Locate the cell with the specified text and output its (X, Y) center coordinate. 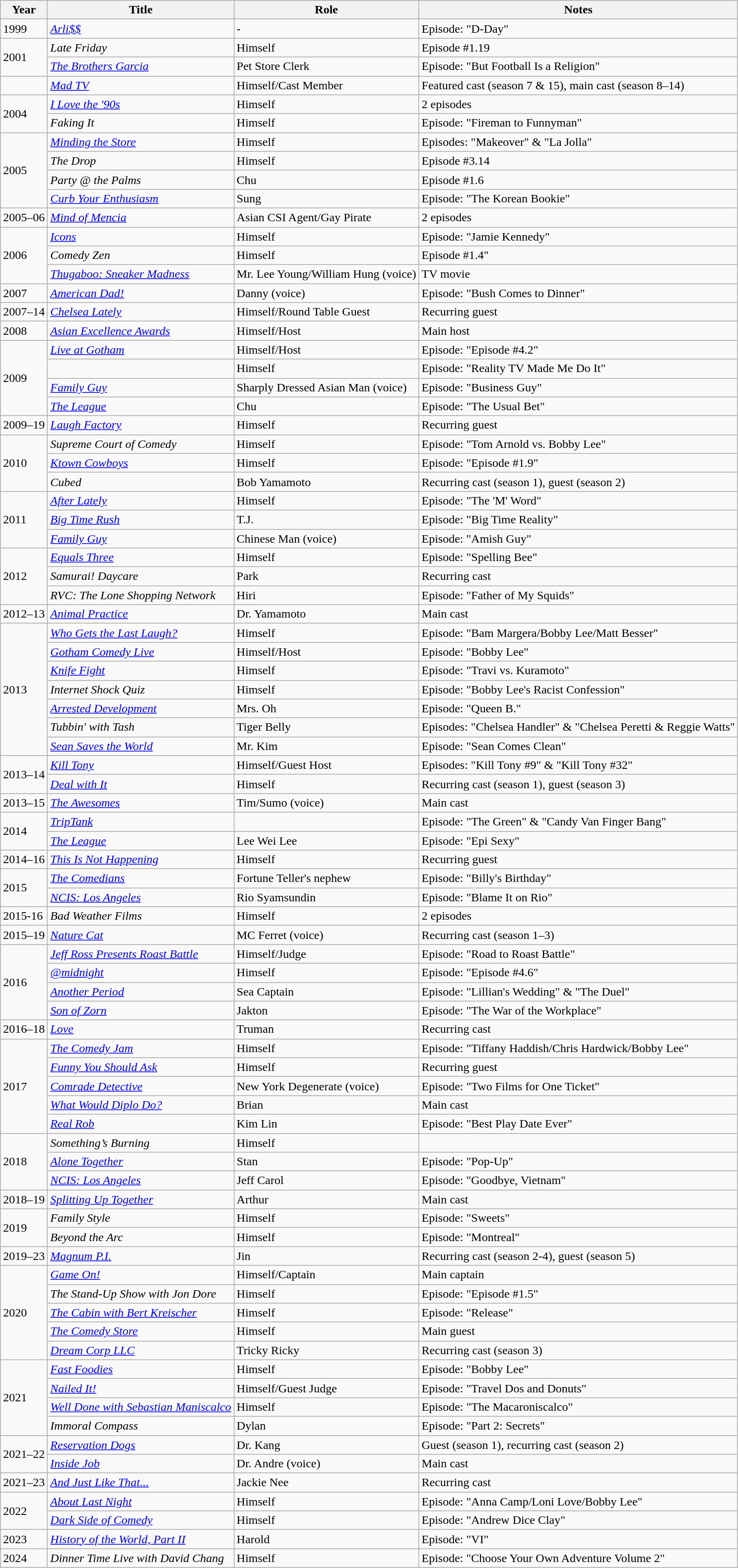
2005 (24, 170)
2009 (24, 378)
2012–13 (24, 614)
Tiger Belly (327, 727)
About Last Night (141, 1502)
Episode: "Release" (578, 1313)
After Lately (141, 501)
New York Degenerate (voice) (327, 1086)
Episode: "Bush Comes to Dinner" (578, 293)
2017 (24, 1086)
Episode: "Episode #4.6" (578, 973)
Episode: "Road to Roast Battle" (578, 954)
Love (141, 1029)
Jin (327, 1256)
Live at Gotham (141, 350)
Stan (327, 1162)
Fortune Teller's nephew (327, 878)
Episode: "Sean Comes Clean" (578, 746)
Curb Your Enthusiasm (141, 198)
2012 (24, 576)
Chinese Man (voice) (327, 538)
Samurai! Daycare (141, 576)
2015–19 (24, 935)
Mrs. Oh (327, 708)
Episode: "Business Guy" (578, 387)
Recurring cast (season 2-4), guest (season 5) (578, 1256)
Episode: "D-Day" (578, 29)
MC Ferret (voice) (327, 935)
Tim/Sumo (voice) (327, 803)
2009–19 (24, 425)
Son of Zorn (141, 1010)
Tubbin' with Tash (141, 727)
Equals Three (141, 558)
Episode: "Montreal" (578, 1237)
Dream Corp LLC (141, 1350)
Magnum P.I. (141, 1256)
2013–15 (24, 803)
Inside Job (141, 1464)
Jeff Carol (327, 1181)
Deal with It (141, 784)
Arthur (327, 1199)
Episode: "Bobby Lee's Racist Confession" (578, 690)
2023 (24, 1539)
Episode: "Part 2: Secrets" (578, 1426)
Episode: "The Usual Bet" (578, 406)
Thugaboo: Sneaker Madness (141, 274)
Episode: "The Macaroniscalco" (578, 1407)
Recurring cast (season 1), guest (season 2) (578, 482)
Animal Practice (141, 614)
Episode: "Best Play Date Ever" (578, 1124)
2001 (24, 57)
Title (141, 10)
Mind of Mencia (141, 217)
Tricky Ricky (327, 1350)
The Brothers Garcia (141, 66)
Episodes: "Kill Tony #9" & "Kill Tony #32" (578, 765)
Jeff Ross Presents Roast Battle (141, 954)
Lee Wei Lee (327, 841)
Splitting Up Together (141, 1199)
Episode: "Fireman to Funnyman" (578, 123)
Danny (voice) (327, 293)
@midnight (141, 973)
2013–14 (24, 774)
Late Friday (141, 48)
Episode: "Anna Camp/Loni Love/Bobby Lee" (578, 1502)
Dinner Time Live with David Chang (141, 1558)
Notes (578, 10)
Rio Syamsundin (327, 897)
TripTank (141, 821)
Himself/Guest Judge (327, 1388)
The Cabin with Bert Kreischer (141, 1313)
Who Gets the Last Laugh? (141, 633)
Episode: "Choose Your Own Adventure Volume 2" (578, 1558)
Mad TV (141, 85)
History of the World, Part II (141, 1539)
The Stand-Up Show with Jon Dore (141, 1294)
Internet Shock Quiz (141, 690)
2007 (24, 293)
The Drop (141, 161)
Ktown Cowboys (141, 463)
Mr. Kim (327, 746)
Gotham Comedy Live (141, 652)
Himself/Guest Host (327, 765)
Episode: "Jamie Kennedy" (578, 237)
Comrade Detective (141, 1086)
Main host (578, 331)
RVC: The Lone Shopping Network (141, 595)
The Comedy Store (141, 1331)
2019 (24, 1228)
Episode: "Tiffany Haddish/Chris Hardwick/Bobby Lee" (578, 1048)
Episode: "Queen B." (578, 708)
Himself/Captain (327, 1275)
Pet Store Clerk (327, 66)
Supreme Court of Comedy (141, 444)
2015-16 (24, 916)
Immoral Compass (141, 1426)
2022 (24, 1511)
Something’s Burning (141, 1142)
Episode: "The Green" & "Candy Van Finger Bang" (578, 821)
Jakton (327, 1010)
2016–18 (24, 1029)
Episode #1.4" (578, 255)
I Love the '90s (141, 104)
Episode: "Lillian's Wedding" & "The Duel" (578, 992)
Episode: "Blame It on Rio" (578, 897)
Episode: "Two Films for One Ticket" (578, 1086)
2020 (24, 1313)
Faking It (141, 123)
Episode: "But Football Is a Religion" (578, 66)
Episode: "Bam Margera/Bobby Lee/Matt Besser" (578, 633)
Minding the Store (141, 142)
Episode: "Pop-Up" (578, 1162)
Episode: "Reality TV Made Me Do It" (578, 369)
The Comedians (141, 878)
Episode: "Sweets" (578, 1218)
2004 (24, 114)
2006 (24, 255)
Funny You Should Ask (141, 1067)
Fast Foodies (141, 1369)
2016 (24, 982)
Episode #3.14 (578, 161)
Recurring cast (season 3) (578, 1350)
The Awesomes (141, 803)
Recurring cast (season 1–3) (578, 935)
2005–06 (24, 217)
Episode: "VI" (578, 1539)
2021 (24, 1397)
Recurring cast (season 1), guest (season 3) (578, 784)
American Dad! (141, 293)
2015 (24, 888)
Episode #1.19 (578, 48)
2010 (24, 463)
2019–23 (24, 1256)
Harold (327, 1539)
Comedy Zen (141, 255)
Family Style (141, 1218)
Dr. Kang (327, 1445)
Main captain (578, 1275)
Arrested Development (141, 708)
Arli$$ (141, 29)
2018 (24, 1161)
Episode: "Father of My Squids" (578, 595)
The Comedy Jam (141, 1048)
Guest (season 1), recurring cast (season 2) (578, 1445)
Episode: "Episode #1.5" (578, 1294)
2021–23 (24, 1483)
Episode: "Big Time Reality" (578, 519)
Episodes: "Chelsea Handler" & "Chelsea Peretti & Reggie Watts" (578, 727)
Sharply Dressed Asian Man (voice) (327, 387)
Hiri (327, 595)
Laugh Factory (141, 425)
Role (327, 10)
Featured cast (season 7 & 15), main cast (season 8–14) (578, 85)
2011 (24, 519)
Episode: "Billy's Birthday" (578, 878)
Bad Weather Films (141, 916)
2024 (24, 1558)
Party @ the Palms (141, 180)
Dr. Yamamoto (327, 614)
Episodes: "Makeover" & "La Jolla" (578, 142)
Asian CSI Agent/Gay Pirate (327, 217)
Game On! (141, 1275)
Icons (141, 237)
Episode: "Tom Arnold vs. Bobby Lee" (578, 444)
Episode: "Episode #1.9" (578, 463)
Alone Together (141, 1162)
Park (327, 576)
Episode #1.6 (578, 180)
2007–14 (24, 312)
And Just Like That... (141, 1483)
2014–16 (24, 860)
Beyond the Arc (141, 1237)
Dr. Andre (voice) (327, 1464)
Sean Saves the World (141, 746)
Big Time Rush (141, 519)
Bob Yamamoto (327, 482)
Dylan (327, 1426)
Chelsea Lately (141, 312)
Brian (327, 1105)
- (327, 29)
Sea Captain (327, 992)
Episode: "Epi Sexy" (578, 841)
Kim Lin (327, 1124)
Himself/Cast Member (327, 85)
2013 (24, 690)
TV movie (578, 274)
2014 (24, 831)
Reservation Dogs (141, 1445)
Sung (327, 198)
This Is Not Happening (141, 860)
Well Done with Sebastian Maniscalco (141, 1407)
Year (24, 10)
2021–22 (24, 1454)
Kill Tony (141, 765)
2018–19 (24, 1199)
Episode: "The 'M' Word" (578, 501)
What Would Diplo Do? (141, 1105)
Dark Side of Comedy (141, 1520)
Episode: "The War of the Workplace" (578, 1010)
Another Period (141, 992)
Himself/Round Table Guest (327, 312)
Episode: "Andrew Dice Clay" (578, 1520)
T.J. (327, 519)
Mr. Lee Young/William Hung (voice) (327, 274)
Episode: "The Korean Bookie" (578, 198)
Truman (327, 1029)
Episode: "Goodbye, Vietnam" (578, 1181)
Real Rob (141, 1124)
Episode: "Spelling Bee" (578, 558)
Episode: "Episode #4.2" (578, 350)
Himself/Judge (327, 954)
1999 (24, 29)
Main guest (578, 1331)
Cubed (141, 482)
Episode: "Travel Dos and Donuts" (578, 1388)
Episode: "Amish Guy" (578, 538)
Asian Excellence Awards (141, 331)
Episode: "Travi vs. Kuramoto" (578, 671)
Nailed It! (141, 1388)
2008 (24, 331)
Jackie Nee (327, 1483)
Knife Fight (141, 671)
Nature Cat (141, 935)
